Pinpoint the cell where the given text exists, returning its [x, y] midpoint coordinate. 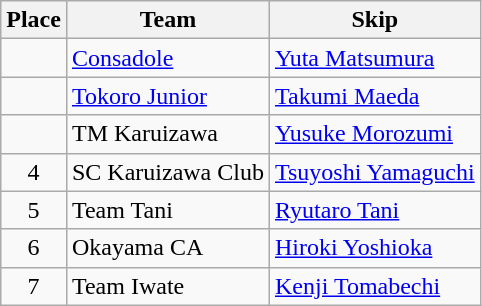
Takumi Maeda [374, 96]
6 [34, 248]
Okayama CA [168, 248]
Ryutaro Tani [374, 210]
Team [168, 20]
Yusuke Morozumi [374, 134]
Tokoro Junior [168, 96]
4 [34, 172]
Kenji Tomabechi [374, 286]
5 [34, 210]
Yuta Matsumura [374, 58]
SC Karuizawa Club [168, 172]
Place [34, 20]
Hiroki Yoshioka [374, 248]
Tsuyoshi Yamaguchi [374, 172]
Consadole [168, 58]
Team Iwate [168, 286]
Team Tani [168, 210]
TM Karuizawa [168, 134]
7 [34, 286]
Skip [374, 20]
